Return [x, y] of the center of cell containing provided text 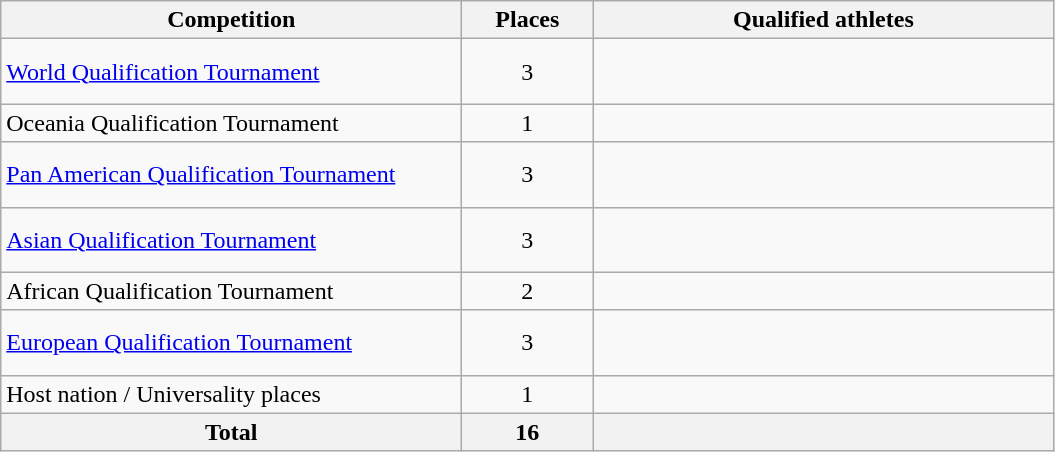
Competition [232, 20]
Qualified athletes [824, 20]
2 [528, 291]
World Qualification Tournament [232, 72]
Asian Qualification Tournament [232, 240]
Host nation / Universality places [232, 394]
Pan American Qualification Tournament [232, 174]
16 [528, 432]
Total [232, 432]
Places [528, 20]
Oceania Qualification Tournament [232, 123]
European Qualification Tournament [232, 342]
African Qualification Tournament [232, 291]
